Identify which cell holds the provided text, then report its (X, Y) central coordinate. 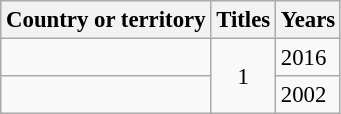
2002 (308, 95)
Years (308, 20)
Country or territory (106, 20)
1 (244, 76)
2016 (308, 58)
Titles (244, 20)
